From the cell containing the given text, extract its center point as (X, Y) coordinate. 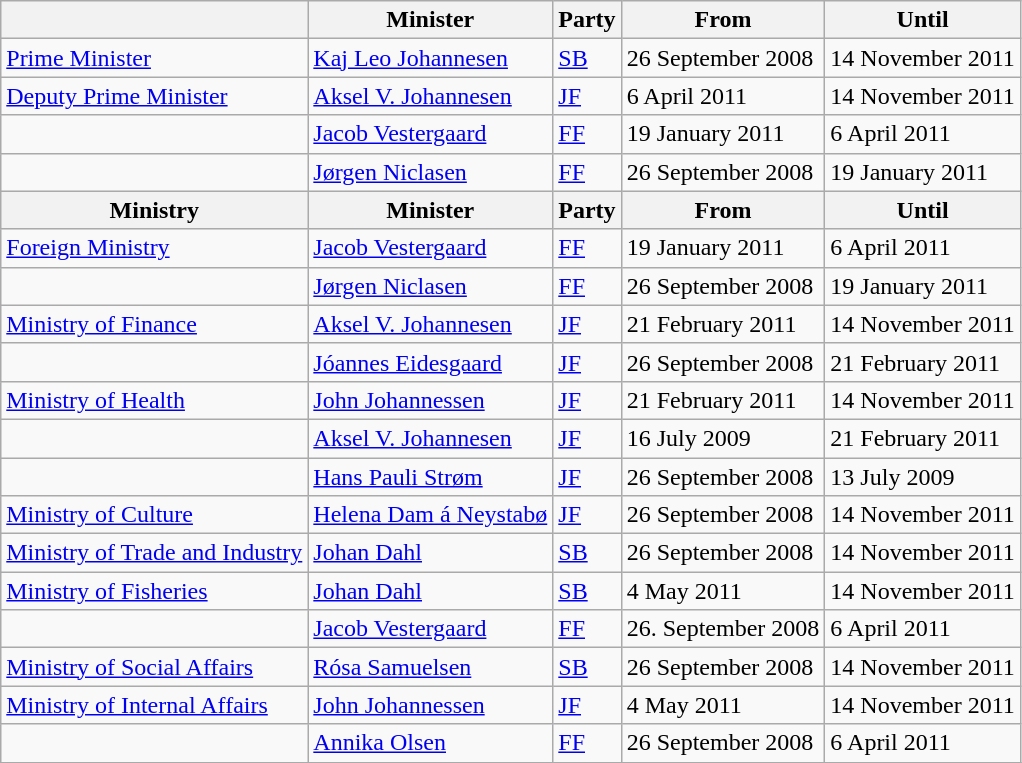
Rósa Samuelsen (430, 667)
Ministry of Internal Affairs (154, 705)
26. September 2008 (723, 629)
Ministry (154, 210)
Kaj Leo Johannesen (430, 58)
Ministry of Culture (154, 515)
Ministry of Social Affairs (154, 667)
Jóannes Eidesgaard (430, 362)
Ministry of Health (154, 400)
Hans Pauli Strøm (430, 477)
Deputy Prime Minister (154, 96)
Ministry of Fisheries (154, 591)
Foreign Ministry (154, 248)
Prime Minister (154, 58)
16 July 2009 (723, 438)
Annika Olsen (430, 743)
Ministry of Finance (154, 324)
Ministry of Trade and Industry (154, 553)
Helena Dam á Neystabø (430, 515)
13 July 2009 (922, 477)
